Pinpoint the cell where the given text exists, returning its [x, y] midpoint coordinate. 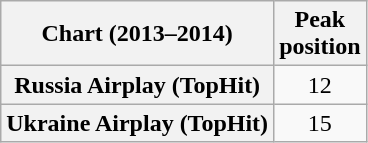
Ukraine Airplay (TopHit) [138, 123]
Chart (2013–2014) [138, 34]
Russia Airplay (TopHit) [138, 85]
12 [320, 85]
Peakposition [320, 34]
15 [320, 123]
